Capture the cell that displays the provided text and extract its (x, y) central coordinate. 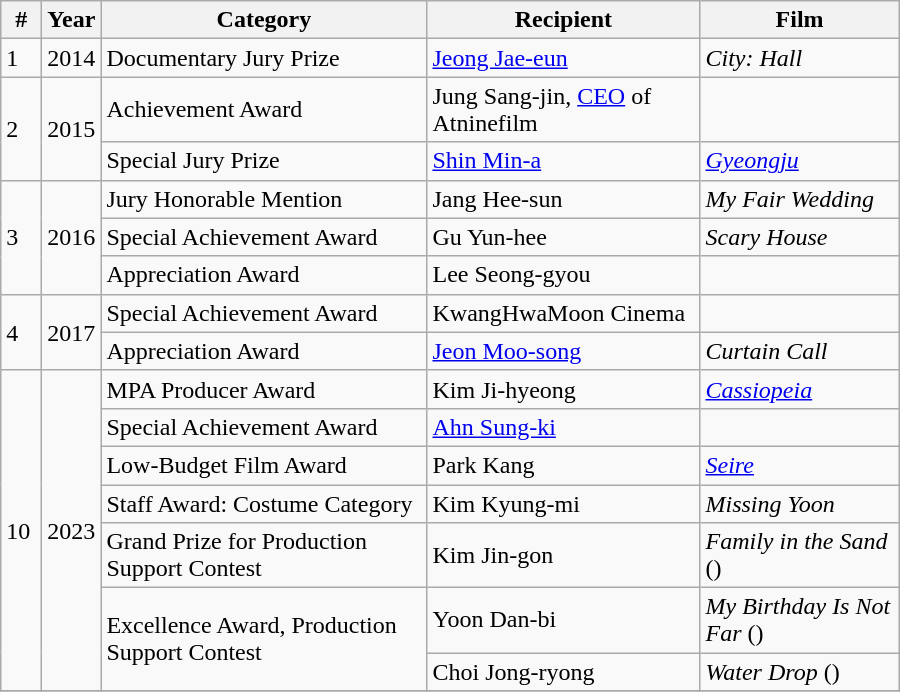
Lee Seong-gyou (564, 275)
1 (22, 58)
Cassiopeia (800, 389)
Year (72, 20)
Film (800, 20)
2015 (72, 128)
2016 (72, 237)
Family in the Sand () (800, 556)
KwangHwaMoon Cinema (564, 313)
Jeong Jae-eun (564, 58)
10 (22, 530)
Curtain Call (800, 351)
Category (264, 20)
Recipient (564, 20)
Gyeongju (800, 161)
Shin Min-a (564, 161)
Documentary Jury Prize (264, 58)
2014 (72, 58)
Missing Yoon (800, 503)
Special Jury Prize (264, 161)
Achievement Award (264, 110)
2017 (72, 332)
Staff Award: Costume Category (264, 503)
Kim Ji-hyeong (564, 389)
2023 (72, 530)
Jury Honorable Mention (264, 199)
Scary House (800, 237)
My Fair Wedding (800, 199)
Kim Jin-gon (564, 556)
Kim Kyung-mi (564, 503)
3 (22, 237)
City: Hall (800, 58)
Gu Yun-hee (564, 237)
Low-Budget Film Award (264, 465)
Jeon Moo-song (564, 351)
Choi Jong-ryong (564, 672)
4 (22, 332)
2 (22, 128)
Jung Sang-jin, CEO of Atninefilm (564, 110)
Water Drop () (800, 672)
My Birthday Is Not Far () (800, 620)
MPA Producer Award (264, 389)
Yoon Dan-bi (564, 620)
# (22, 20)
Jang Hee-sun (564, 199)
Ahn Sung-ki (564, 427)
Grand Prize for Production Support Contest (264, 556)
Park Kang (564, 465)
Seire (800, 465)
Excellence Award, Production Support Contest (264, 640)
